From the cell containing the given text, extract its center point as (x, y) coordinate. 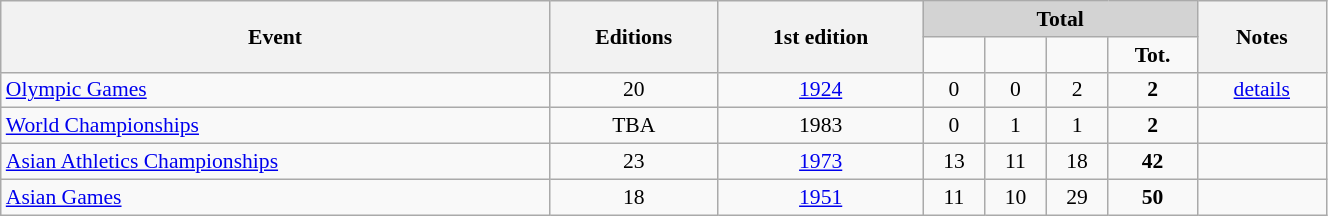
Asian Games (276, 197)
1983 (820, 126)
Event (276, 36)
23 (634, 162)
TBA (634, 126)
29 (1077, 197)
42 (1152, 162)
World Championships (276, 126)
1924 (820, 90)
1st edition (820, 36)
details (1262, 90)
20 (634, 90)
Tot. (1152, 55)
Total (1060, 19)
1951 (820, 197)
Asian Athletics Championships (276, 162)
13 (954, 162)
50 (1152, 197)
Olympic Games (276, 90)
10 (1016, 197)
1973 (820, 162)
Notes (1262, 36)
Editions (634, 36)
